Pinpoint the cell where the given text exists, returning its [X, Y] midpoint coordinate. 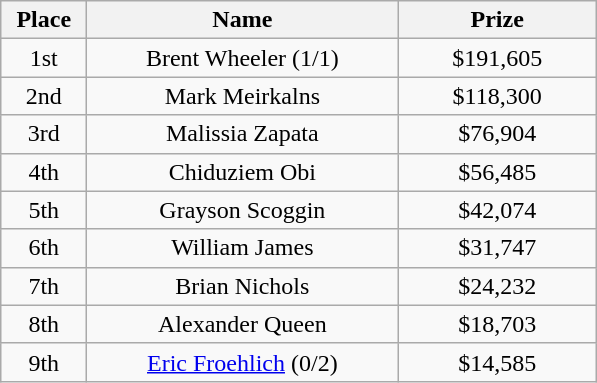
$76,904 [498, 134]
4th [44, 172]
1st [44, 58]
Alexander Queen [242, 324]
$118,300 [498, 96]
Brent Wheeler (1/1) [242, 58]
$18,703 [498, 324]
Brian Nichols [242, 286]
8th [44, 324]
Malissia Zapata [242, 134]
Mark Meirkalns [242, 96]
$14,585 [498, 362]
$42,074 [498, 210]
Name [242, 20]
7th [44, 286]
Place [44, 20]
6th [44, 248]
$56,485 [498, 172]
9th [44, 362]
3rd [44, 134]
$31,747 [498, 248]
Chiduziem Obi [242, 172]
$24,232 [498, 286]
Eric Froehlich (0/2) [242, 362]
2nd [44, 96]
Prize [498, 20]
William James [242, 248]
$191,605 [498, 58]
Grayson Scoggin [242, 210]
5th [44, 210]
